Find where the given text appears and provide that cell's center as (x, y) coordinate. 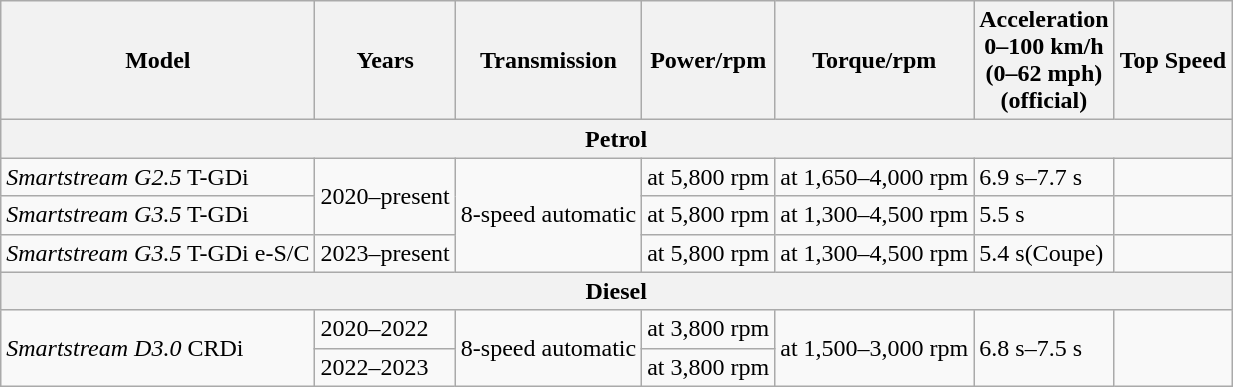
at 1,650–4,000 rpm (874, 177)
6.9 s–7.7 s (1044, 177)
Model (158, 60)
Smartstream D3.0 CRDi (158, 348)
Diesel (616, 291)
at 1,500–3,000 rpm (874, 348)
Years (385, 60)
Smartstream G3.5 T-GDi e-S/C (158, 253)
5.5 s (1044, 215)
5.4 s(Coupe) (1044, 253)
Smartstream G2.5 T-GDi (158, 177)
2020–2022 (385, 329)
Torque/rpm (874, 60)
2023–present (385, 253)
Smartstream G3.5 T-GDi (158, 215)
Petrol (616, 139)
2020–present (385, 196)
Power/rpm (708, 60)
Acceleration0–100 km/h(0–62 mph)(official) (1044, 60)
Transmission (548, 60)
2022–2023 (385, 367)
Top Speed (1173, 60)
6.8 s–7.5 s (1044, 348)
